Return the (X, Y) coordinate for the center point of the cell that contains the specified text.  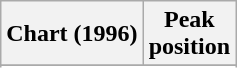
Peakposition (189, 34)
Chart (1996) (72, 34)
